Search for the cell housing the specified text and yield its (X, Y) center coordinate. 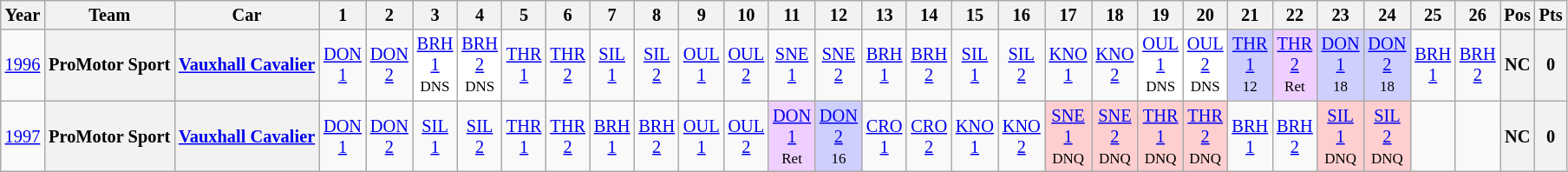
22 (1295, 15)
SIL2DNQ (1388, 136)
SNE1 (792, 65)
16 (1022, 15)
CRO1 (885, 136)
OUL1DNS (1160, 65)
14 (929, 15)
24 (1388, 15)
1996 (23, 65)
23 (1341, 15)
5 (524, 15)
11 (792, 15)
THR2DNQ (1205, 136)
THR112 (1251, 65)
SNE2DNQ (1114, 136)
20 (1205, 15)
SNE2 (839, 65)
8 (657, 15)
1 (343, 15)
Pos (1518, 15)
4 (480, 15)
THR2Ret (1295, 65)
CRO2 (929, 136)
BRH1DNS (435, 65)
SNE1DNQ (1068, 136)
DON1Ret (792, 136)
7 (612, 15)
9 (702, 15)
DON118 (1341, 65)
25 (1433, 15)
DON218 (1388, 65)
1997 (23, 136)
21 (1251, 15)
2 (389, 15)
Team (109, 15)
13 (885, 15)
SIL1DNQ (1341, 136)
6 (567, 15)
THR1DNQ (1160, 136)
Car (246, 15)
10 (747, 15)
BRH2DNS (480, 65)
Pts (1551, 15)
17 (1068, 15)
19 (1160, 15)
Year (23, 15)
12 (839, 15)
3 (435, 15)
DON216 (839, 136)
18 (1114, 15)
OUL2DNS (1205, 65)
15 (975, 15)
26 (1478, 15)
